Determine the [X, Y] coordinate at the center of the cell enclosing the given text.  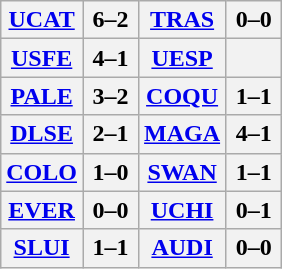
MAGA [182, 134]
USFE [42, 58]
AUDI [182, 248]
6–2 [110, 20]
2–1 [110, 134]
0–1 [254, 210]
SLUI [42, 248]
UESP [182, 58]
SWAN [182, 172]
PALE [42, 96]
UCAT [42, 20]
COQU [182, 96]
1–0 [110, 172]
DLSE [42, 134]
TRAS [182, 20]
COLO [42, 172]
UCHI [182, 210]
EVER [42, 210]
3–2 [110, 96]
